Return (X, Y) of the center of cell containing provided text 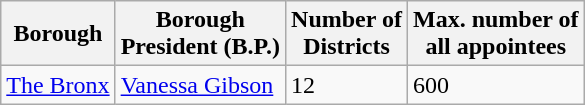
The Bronx (58, 85)
Max. number of all appointees (496, 34)
Vanessa Gibson (200, 85)
600 (496, 85)
Borough President (B.P.) (200, 34)
Borough (58, 34)
12 (347, 85)
Number of Districts (347, 34)
